Search for the cell housing the specified text and yield its (X, Y) center coordinate. 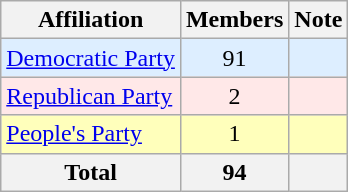
94 (234, 172)
People's Party (91, 134)
1 (234, 134)
Democratic Party (91, 58)
2 (234, 96)
Note (318, 20)
91 (234, 58)
Members (234, 20)
Total (91, 172)
Affiliation (91, 20)
Republican Party (91, 96)
